Return (X, Y) of the center of cell containing provided text 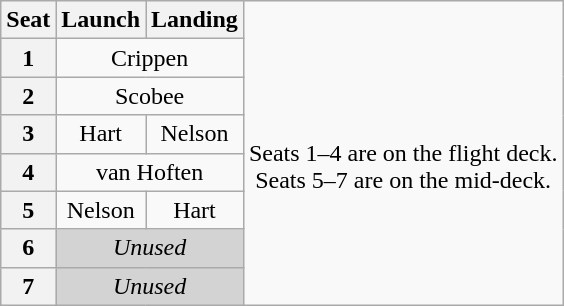
Scobee (150, 96)
Landing (195, 20)
4 (28, 172)
Launch (101, 20)
Seat (28, 20)
3 (28, 134)
van Hoften (150, 172)
Crippen (150, 58)
1 (28, 58)
6 (28, 248)
Seats 1–4 are on the flight deck.Seats 5–7 are on the mid-deck. (403, 153)
7 (28, 286)
2 (28, 96)
5 (28, 210)
